From the cell containing the given text, extract its center point as [X, Y] coordinate. 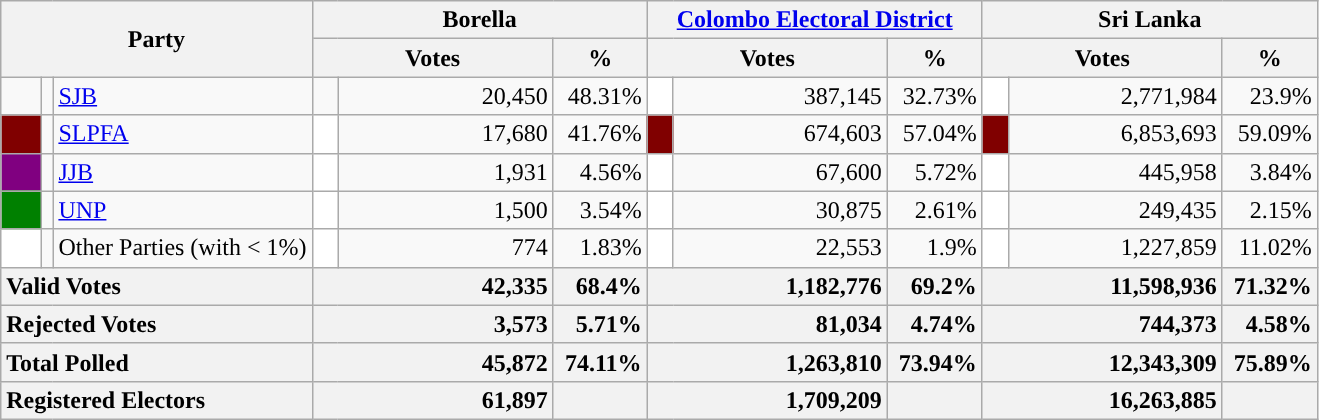
23.9% [1270, 96]
61,897 [432, 400]
71.32% [1270, 286]
12,343,309 [1102, 362]
SLPFA [182, 134]
Sri Lanka [1150, 20]
5.71% [600, 324]
59.09% [1270, 134]
22,553 [780, 248]
74.11% [600, 362]
445,958 [1115, 172]
30,875 [780, 210]
SJB [182, 96]
UNP [182, 210]
3.84% [1270, 172]
69.2% [934, 286]
3.54% [600, 210]
11.02% [1270, 248]
1,227,859 [1115, 248]
774 [446, 248]
1,931 [446, 172]
Party [156, 39]
5.72% [934, 172]
73.94% [934, 362]
1,500 [446, 210]
2.61% [934, 210]
Valid Votes [156, 286]
11,598,936 [1102, 286]
16,263,885 [1102, 400]
1,263,810 [767, 362]
1,709,209 [767, 400]
75.89% [1270, 362]
3,573 [432, 324]
41.76% [600, 134]
Registered Electors [156, 400]
Rejected Votes [156, 324]
249,435 [1115, 210]
48.31% [600, 96]
744,373 [1102, 324]
Colombo Electoral District [814, 20]
2,771,984 [1115, 96]
67,600 [780, 172]
JJB [182, 172]
1.83% [600, 248]
4.58% [1270, 324]
387,145 [780, 96]
Total Polled [156, 362]
6,853,693 [1115, 134]
Borella [480, 20]
1.9% [934, 248]
81,034 [767, 324]
45,872 [432, 362]
17,680 [446, 134]
32.73% [934, 96]
57.04% [934, 134]
1,182,776 [767, 286]
68.4% [600, 286]
4.56% [600, 172]
42,335 [432, 286]
20,450 [446, 96]
674,603 [780, 134]
2.15% [1270, 210]
Other Parties (with < 1%) [182, 248]
4.74% [934, 324]
